Capture the cell that displays the provided text and extract its (x, y) central coordinate. 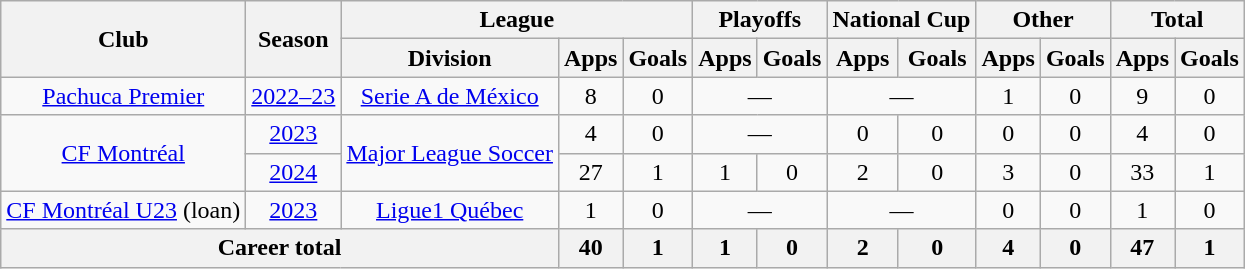
2024 (294, 172)
33 (1142, 172)
3 (1008, 172)
Total (1177, 20)
Other (1043, 20)
CF Montréal (124, 153)
Pachuca Premier (124, 96)
Major League Soccer (450, 153)
9 (1142, 96)
Playoffs (760, 20)
Season (294, 39)
40 (590, 248)
2022–23 (294, 96)
Serie A de México (450, 96)
National Cup (902, 20)
Club (124, 39)
Career total (280, 248)
47 (1142, 248)
CF Montréal U23 (loan) (124, 210)
Division (450, 58)
8 (590, 96)
27 (590, 172)
League (517, 20)
Ligue1 Québec (450, 210)
